Identify which cell holds the provided text, then report its (x, y) central coordinate. 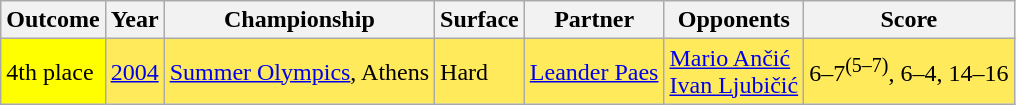
Hard (480, 72)
Outcome (53, 20)
Opponents (734, 20)
2004 (134, 72)
Score (909, 20)
Mario Ančić Ivan Ljubičić (734, 72)
4th place (53, 72)
Summer Olympics, Athens (299, 72)
Championship (299, 20)
Leander Paes (594, 72)
6–7(5–7), 6–4, 14–16 (909, 72)
Surface (480, 20)
Partner (594, 20)
Year (134, 20)
